Identify which cell holds the provided text, then report its (x, y) central coordinate. 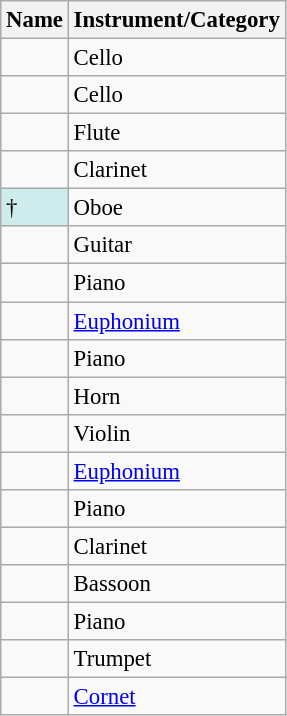
Trumpet (176, 659)
Violin (176, 433)
† (35, 208)
Instrument/Category (176, 20)
Cornet (176, 697)
Name (35, 20)
Guitar (176, 245)
Oboe (176, 208)
Horn (176, 396)
Bassoon (176, 584)
Flute (176, 133)
